Scan for the cell matching the given text and deliver its (X, Y) coordinate at center. 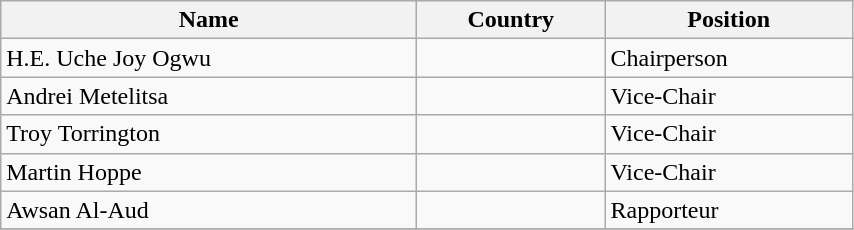
H.E. Uche Joy Ogwu (209, 58)
Martin Hoppe (209, 172)
Country (511, 20)
Rapporteur (729, 210)
Andrei Metelitsa (209, 96)
Chairperson (729, 58)
Name (209, 20)
Position (729, 20)
Awsan Al-Aud (209, 210)
Troy Torrington (209, 134)
